Output the [X, Y] coordinate of the center of the cell containing the given text.  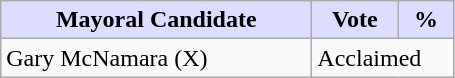
Acclaimed [383, 58]
Gary McNamara (X) [156, 58]
Mayoral Candidate [156, 20]
% [426, 20]
Vote [355, 20]
